Search for the cell housing the specified text and yield its (x, y) center coordinate. 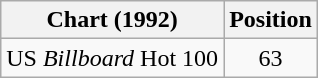
Chart (1992) (112, 20)
Position (271, 20)
63 (271, 58)
US Billboard Hot 100 (112, 58)
